For the text-containing cell, return its midpoint in [X, Y] coordinate format. 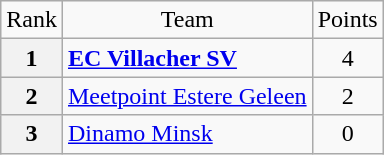
1 [32, 58]
Points [348, 20]
EC Villacher SV [187, 58]
4 [348, 58]
3 [32, 134]
Meetpoint Estere Geleen [187, 96]
0 [348, 134]
Dinamo Minsk [187, 134]
Rank [32, 20]
Team [187, 20]
